Identify which cell holds the provided text, then report its [x, y] central coordinate. 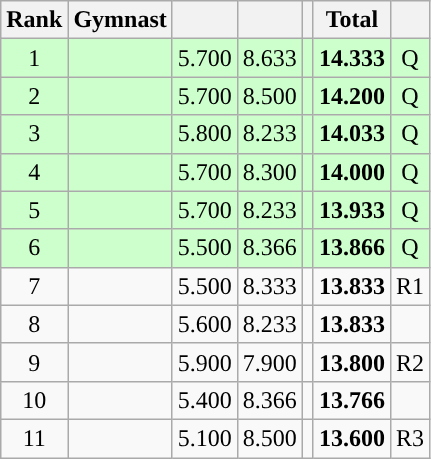
7.900 [270, 362]
14.000 [352, 172]
4 [34, 172]
2 [34, 96]
5.100 [204, 438]
5 [34, 210]
9 [34, 362]
8.333 [270, 286]
5.400 [204, 400]
13.933 [352, 210]
5.800 [204, 134]
3 [34, 134]
13.800 [352, 362]
Gymnast [120, 20]
1 [34, 58]
8.633 [270, 58]
7 [34, 286]
14.200 [352, 96]
11 [34, 438]
R2 [410, 362]
14.333 [352, 58]
6 [34, 248]
13.766 [352, 400]
Rank [34, 20]
R1 [410, 286]
5.600 [204, 324]
Total [352, 20]
5.900 [204, 362]
13.600 [352, 438]
10 [34, 400]
8.300 [270, 172]
14.033 [352, 134]
R3 [410, 438]
8 [34, 324]
13.866 [352, 248]
